For the text-containing cell, return its midpoint in (X, Y) coordinate format. 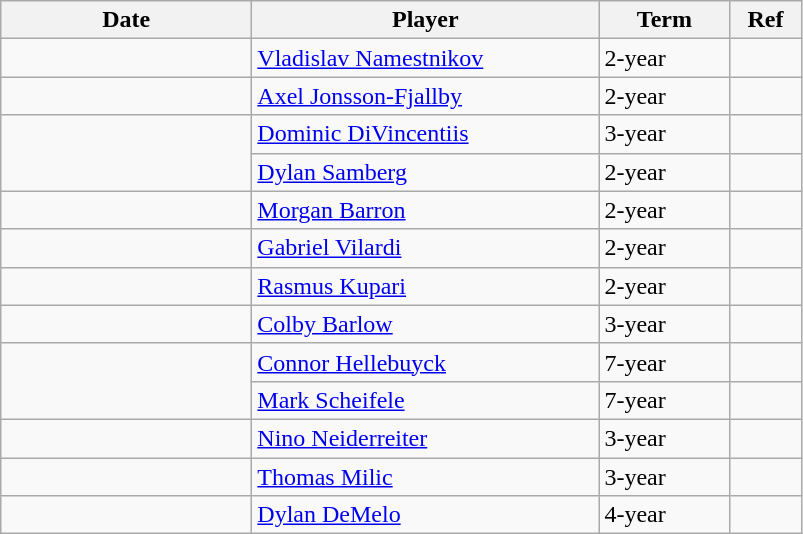
Rasmus Kupari (426, 286)
Thomas Milic (426, 477)
Nino Neiderreiter (426, 438)
4-year (664, 515)
Colby Barlow (426, 324)
Date (126, 20)
Axel Jonsson-Fjallby (426, 96)
Vladislav Namestnikov (426, 58)
Dylan DeMelo (426, 515)
Player (426, 20)
Ref (766, 20)
Morgan Barron (426, 210)
Dylan Samberg (426, 172)
Mark Scheifele (426, 400)
Connor Hellebuyck (426, 362)
Dominic DiVincentiis (426, 134)
Term (664, 20)
Gabriel Vilardi (426, 248)
